Return the [X, Y] coordinate for the center point of the cell that contains the specified text.  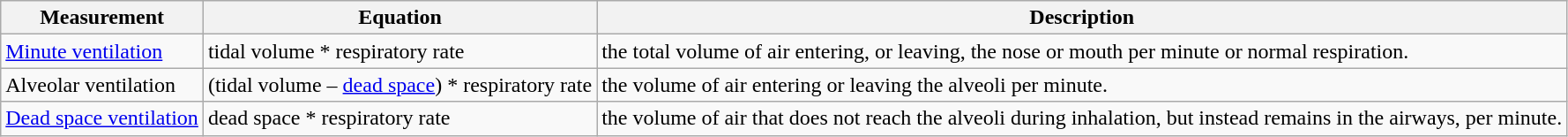
(tidal volume – dead space) * respiratory rate [399, 85]
Alveolar ventilation [102, 85]
the total volume of air entering, or leaving, the nose or mouth per minute or normal respiration. [1082, 51]
tidal volume * respiratory rate [399, 51]
dead space * respiratory rate [399, 118]
the volume of air entering or leaving the alveoli per minute. [1082, 85]
the volume of air that does not reach the alveoli during inhalation, but instead remains in the airways, per minute. [1082, 118]
Equation [399, 18]
Minute ventilation [102, 51]
Measurement [102, 18]
Dead space ventilation [102, 118]
Description [1082, 18]
